From the cell containing the given text, extract its center point as [X, Y] coordinate. 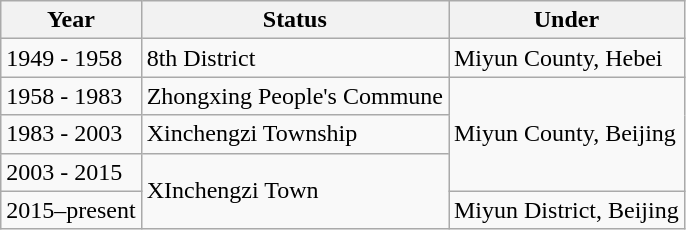
Under [566, 20]
XInchengzi Town [294, 191]
Status [294, 20]
2015–present [71, 210]
1949 - 1958 [71, 58]
Miyun District, Beijing [566, 210]
Miyun County, Beijing [566, 134]
1958 - 1983 [71, 96]
2003 - 2015 [71, 172]
Year [71, 20]
Miyun County, Hebei [566, 58]
Xinchengzi Township [294, 134]
1983 - 2003 [71, 134]
8th District [294, 58]
Zhongxing People's Commune [294, 96]
